Locate the cell with the specified text and output its (x, y) center coordinate. 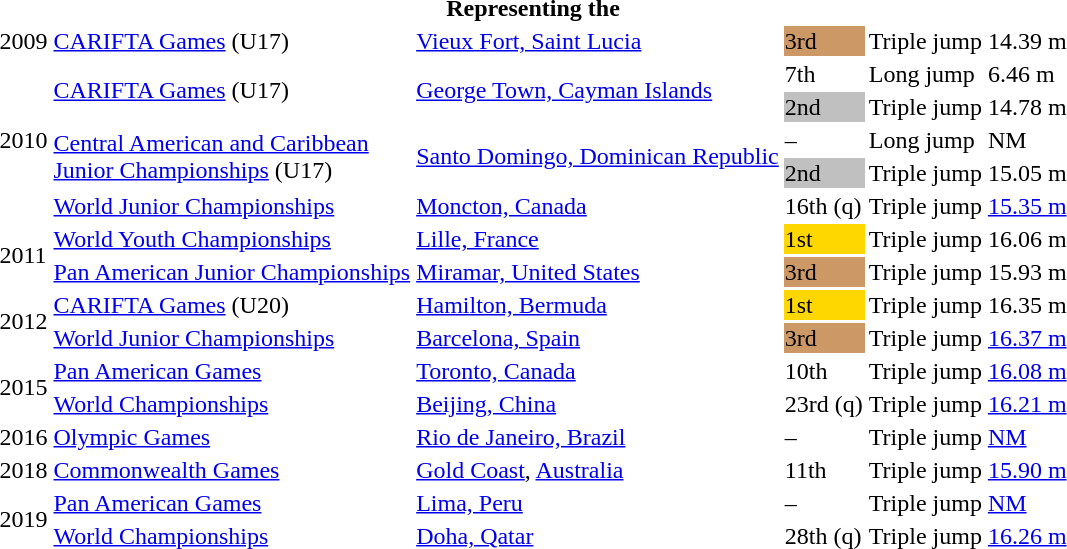
7th (824, 74)
Beijing, China (598, 404)
Commonwealth Games (232, 470)
Olympic Games (232, 437)
Gold Coast, Australia (598, 470)
Lima, Peru (598, 503)
Santo Domingo, Dominican Republic (598, 156)
Central American and CaribbeanJunior Championships (U17) (232, 156)
Rio de Janeiro, Brazil (598, 437)
10th (824, 371)
Pan American Junior Championships (232, 272)
11th (824, 470)
Lille, France (598, 239)
16th (q) (824, 206)
George Town, Cayman Islands (598, 90)
Vieux Fort, Saint Lucia (598, 41)
Barcelona, Spain (598, 338)
World Championships (232, 404)
World Youth Championships (232, 239)
Moncton, Canada (598, 206)
Hamilton, Bermuda (598, 305)
Miramar, United States (598, 272)
Toronto, Canada (598, 371)
CARIFTA Games (U20) (232, 305)
23rd (q) (824, 404)
